Provide the [X, Y] coordinate of the cell's center where the given text is located.  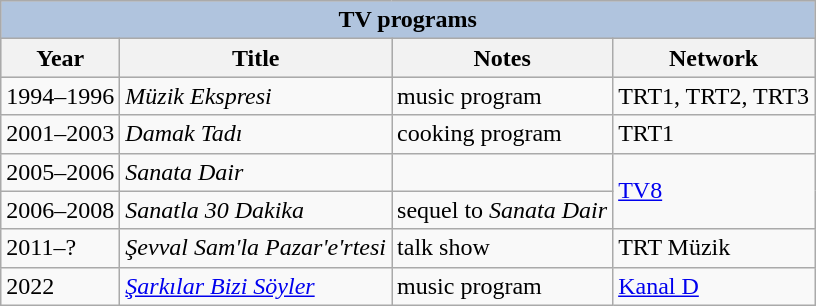
TV programs [408, 20]
Sanatla 30 Dakika [256, 210]
TRT Müzik [714, 248]
Müzik Ekspresi [256, 96]
talk show [502, 248]
2022 [60, 286]
Sanata Dair [256, 172]
Şarkılar Bizi Söyler [256, 286]
Network [714, 58]
1994–1996 [60, 96]
TV8 [714, 191]
Notes [502, 58]
Kanal D [714, 286]
Şevval Sam'la Pazar'e'rtesi [256, 248]
cooking program [502, 134]
2006–2008 [60, 210]
TRT1, TRT2, TRT3 [714, 96]
2001–2003 [60, 134]
2011–? [60, 248]
2005–2006 [60, 172]
sequel to Sanata Dair [502, 210]
TRT1 [714, 134]
Year [60, 58]
Title [256, 58]
Damak Tadı [256, 134]
